Search for the cell housing the specified text and yield its [X, Y] center coordinate. 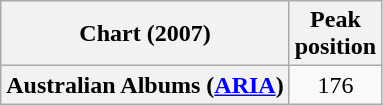
Peakposition [335, 34]
Chart (2007) [145, 34]
Australian Albums (ARIA) [145, 85]
176 [335, 85]
